Capture the cell that displays the provided text and extract its (X, Y) central coordinate. 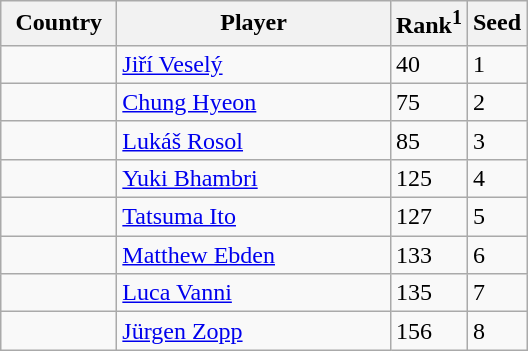
75 (428, 102)
7 (496, 293)
Tatsuma Ito (254, 217)
Jürgen Zopp (254, 331)
Yuki Bhambri (254, 178)
85 (428, 140)
Chung Hyeon (254, 102)
1 (496, 64)
Seed (496, 24)
Lukáš Rosol (254, 140)
Luca Vanni (254, 293)
40 (428, 64)
133 (428, 255)
Matthew Ebden (254, 255)
6 (496, 255)
3 (496, 140)
Country (59, 24)
Player (254, 24)
125 (428, 178)
4 (496, 178)
135 (428, 293)
5 (496, 217)
2 (496, 102)
8 (496, 331)
156 (428, 331)
Rank1 (428, 24)
127 (428, 217)
Jiří Veselý (254, 64)
